Capture the cell that displays the provided text and extract its [x, y] central coordinate. 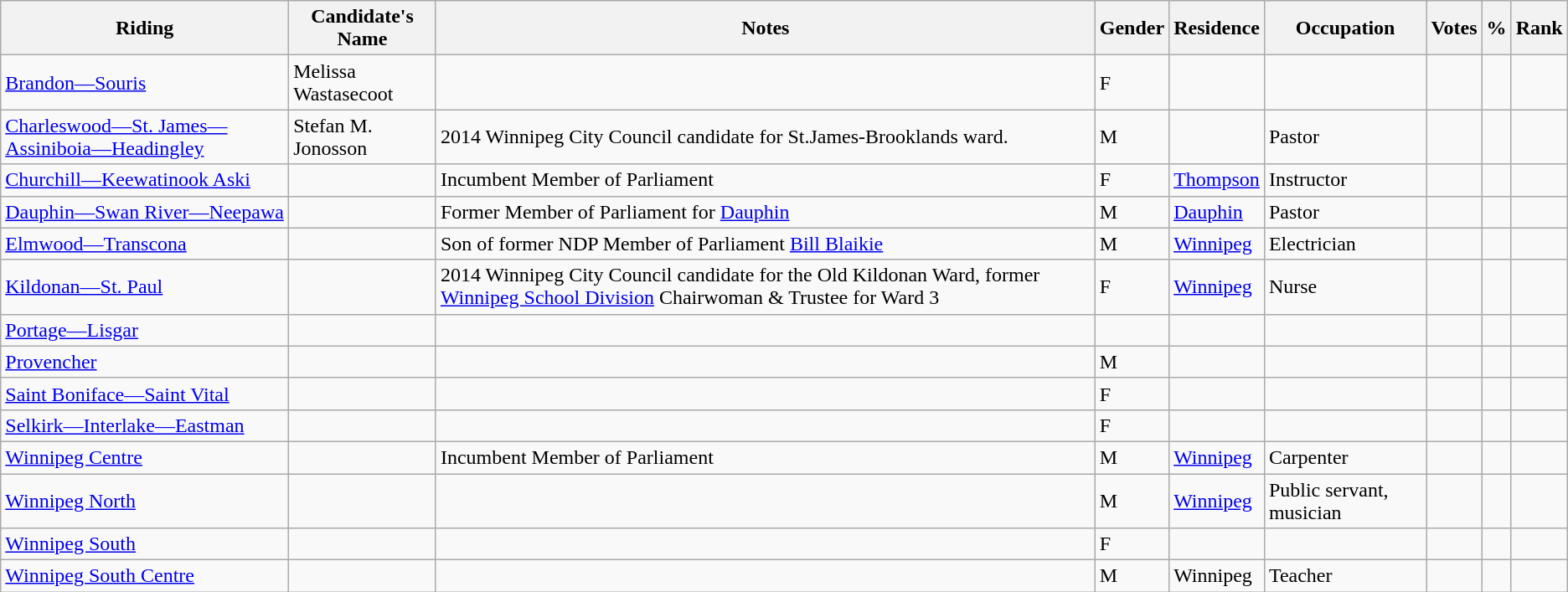
Former Member of Parliament for Dauphin [766, 212]
Gender [1132, 28]
% [1496, 28]
Son of former NDP Member of Parliament Bill Blaikie [766, 244]
Winnipeg South [145, 544]
Riding [145, 28]
Votes [1454, 28]
Rank [1540, 28]
2014 Winnipeg City Council candidate for St.James-Brooklands ward. [766, 137]
Dauphin [1217, 212]
Brandon—Souris [145, 82]
Electrician [1345, 244]
Kildonan—St. Paul [145, 286]
Notes [766, 28]
Churchill—Keewatinook Aski [145, 180]
Nurse [1345, 286]
Occupation [1345, 28]
Melissa Wastasecoot [363, 82]
Public servant, musician [1345, 501]
Winnipeg Centre [145, 457]
Dauphin—Swan River—Neepawa [145, 212]
Winnipeg North [145, 501]
Saint Boniface—Saint Vital [145, 394]
Charleswood—St. James—Assiniboia—Headingley [145, 137]
Winnipeg South Centre [145, 576]
Portage—Lisgar [145, 330]
Carpenter [1345, 457]
Instructor [1345, 180]
Provencher [145, 362]
Selkirk—Interlake—Eastman [145, 425]
Stefan M. Jonosson [363, 137]
Elmwood—Transcona [145, 244]
2014 Winnipeg City Council candidate for the Old Kildonan Ward, former Winnipeg School Division Chairwoman & Trustee for Ward 3 [766, 286]
Candidate's Name [363, 28]
Teacher [1345, 576]
Residence [1217, 28]
Thompson [1217, 180]
